Locate the cell with the specified text and output its (x, y) center coordinate. 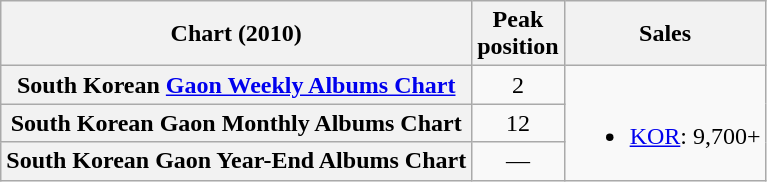
Sales (665, 34)
South Korean Gaon Weekly Albums Chart (236, 85)
12 (518, 123)
South Korean Gaon Year-End Albums Chart (236, 161)
KOR: 9,700+ (665, 123)
South Korean Gaon Monthly Albums Chart (236, 123)
2 (518, 85)
Chart (2010) (236, 34)
— (518, 161)
Peakposition (518, 34)
